Find where the given text appears and provide that cell's center as [X, Y] coordinate. 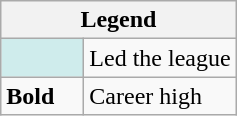
Led the league [160, 58]
Career high [160, 96]
Legend [118, 20]
Bold [42, 96]
